Return [X, Y] of the center of cell containing provided text 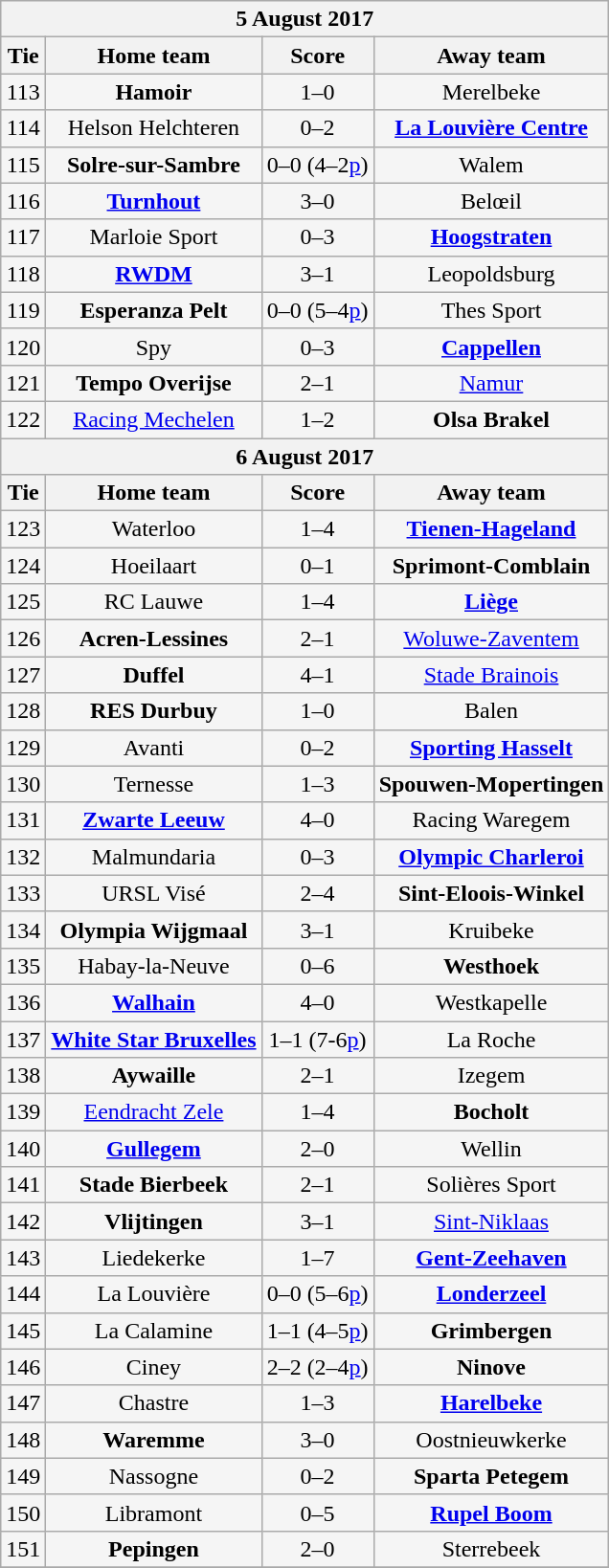
La Louvière [153, 1294]
Duffel [153, 675]
114 [23, 128]
Harelbeke [491, 1403]
1–7 [318, 1258]
Pepingen [153, 1549]
Waremme [153, 1440]
Westhoek [491, 966]
128 [23, 711]
144 [23, 1294]
Spy [153, 347]
133 [23, 893]
La Roche [491, 1039]
Stade Bierbeek [153, 1185]
Cappellen [491, 347]
Turnhout [153, 201]
130 [23, 784]
147 [23, 1403]
Aywaille [153, 1076]
0–0 (4–2p) [318, 165]
151 [23, 1549]
Habay-la-Neuve [153, 966]
RWDM [153, 274]
Solières Sport [491, 1185]
Olympic Charleroi [491, 857]
0–5 [318, 1512]
Liedekerke [153, 1258]
129 [23, 748]
145 [23, 1331]
Vlijtingen [153, 1221]
Hoogstraten [491, 237]
Ninove [491, 1367]
132 [23, 857]
Oostnieuwkerke [491, 1440]
139 [23, 1112]
148 [23, 1440]
0–0 (5–4p) [318, 310]
127 [23, 675]
125 [23, 602]
136 [23, 1002]
Racing Waregem [491, 820]
Walhain [153, 1002]
121 [23, 383]
126 [23, 638]
1–1 (4–5p) [318, 1331]
Sint-Niklaas [491, 1221]
Esperanza Pelt [153, 310]
123 [23, 529]
Eendracht Zele [153, 1112]
Sterrebeek [491, 1549]
131 [23, 820]
Hoeilaart [153, 566]
Hamoir [153, 92]
La Louvière Centre [491, 128]
La Calamine [153, 1331]
Liège [491, 602]
122 [23, 419]
Woluwe-Zaventem [491, 638]
5 August 2017 [304, 19]
118 [23, 274]
Marloie Sport [153, 237]
Westkapelle [491, 1002]
Stade Brainois [491, 675]
143 [23, 1258]
137 [23, 1039]
6 August 2017 [304, 457]
Balen [491, 711]
Tienen-Hageland [491, 529]
Londerzeel [491, 1294]
Merelbeke [491, 92]
Walem [491, 165]
Gullegem [153, 1149]
Olympia Wijgmaal [153, 930]
1–1 (7-6p) [318, 1039]
0–6 [318, 966]
Gent-Zeehaven [491, 1258]
140 [23, 1149]
120 [23, 347]
0–0 (5–6p) [318, 1294]
Izegem [491, 1076]
Spouwen-Mopertingen [491, 784]
150 [23, 1512]
RES Durbuy [153, 711]
146 [23, 1367]
Sint-Eloois-Winkel [491, 893]
Nassogne [153, 1476]
Grimbergen [491, 1331]
Waterloo [153, 529]
Tempo Overijse [153, 383]
Olsa Brakel [491, 419]
115 [23, 165]
124 [23, 566]
Sprimont-Comblain [491, 566]
135 [23, 966]
Thes Sport [491, 310]
117 [23, 237]
Helson Helchteren [153, 128]
Solre-sur-Sambre [153, 165]
134 [23, 930]
White Star Bruxelles [153, 1039]
Avanti [153, 748]
Sparta Petegem [491, 1476]
Libramont [153, 1512]
Acren-Lessines [153, 638]
138 [23, 1076]
0–1 [318, 566]
Malmundaria [153, 857]
RC Lauwe [153, 602]
URSL Visé [153, 893]
113 [23, 92]
Namur [491, 383]
Bocholt [491, 1112]
Zwarte Leeuw [153, 820]
Sporting Hasselt [491, 748]
Kruibeke [491, 930]
1–2 [318, 419]
Chastre [153, 1403]
116 [23, 201]
142 [23, 1221]
Wellin [491, 1149]
2–4 [318, 893]
Ternesse [153, 784]
Ciney [153, 1367]
2–2 (2–4p) [318, 1367]
Leopoldsburg [491, 274]
4–1 [318, 675]
119 [23, 310]
Belœil [491, 201]
141 [23, 1185]
Racing Mechelen [153, 419]
149 [23, 1476]
Rupel Boom [491, 1512]
